From the cell containing the given text, extract its center point as [x, y] coordinate. 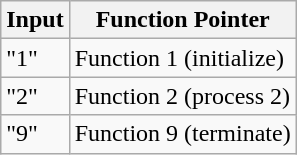
"2" [35, 96]
"1" [35, 58]
Function Pointer [182, 20]
Input [35, 20]
"9" [35, 134]
Function 2 (process 2) [182, 96]
Function 1 (initialize) [182, 58]
Function 9 (terminate) [182, 134]
